Search for the cell housing the specified text and yield its (X, Y) center coordinate. 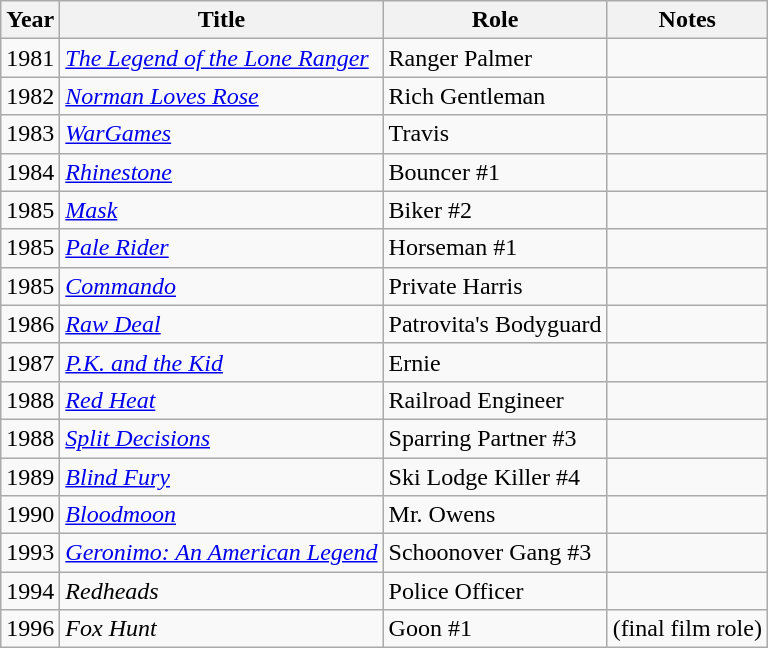
Mr. Owens (495, 515)
1984 (30, 172)
(final film role) (687, 629)
Fox Hunt (222, 629)
1987 (30, 362)
Patrovita's Bodyguard (495, 324)
The Legend of the Lone Ranger (222, 58)
Ski Lodge Killer #4 (495, 477)
Notes (687, 20)
1982 (30, 96)
Schoonover Gang #3 (495, 553)
Raw Deal (222, 324)
Year (30, 20)
1990 (30, 515)
Split Decisions (222, 438)
Biker #2 (495, 210)
Ranger Palmer (495, 58)
Blind Fury (222, 477)
Horseman #1 (495, 248)
Title (222, 20)
1994 (30, 591)
Redheads (222, 591)
Bouncer #1 (495, 172)
Goon #1 (495, 629)
Norman Loves Rose (222, 96)
Mask (222, 210)
Geronimo: An American Legend (222, 553)
Ernie (495, 362)
Railroad Engineer (495, 400)
Travis (495, 134)
Police Officer (495, 591)
Sparring Partner #3 (495, 438)
Bloodmoon (222, 515)
1996 (30, 629)
1989 (30, 477)
Pale Rider (222, 248)
Role (495, 20)
1981 (30, 58)
Rich Gentleman (495, 96)
WarGames (222, 134)
Commando (222, 286)
1983 (30, 134)
Rhinestone (222, 172)
Red Heat (222, 400)
1993 (30, 553)
P.K. and the Kid (222, 362)
1986 (30, 324)
Private Harris (495, 286)
